Capture the cell that displays the provided text and extract its [x, y] central coordinate. 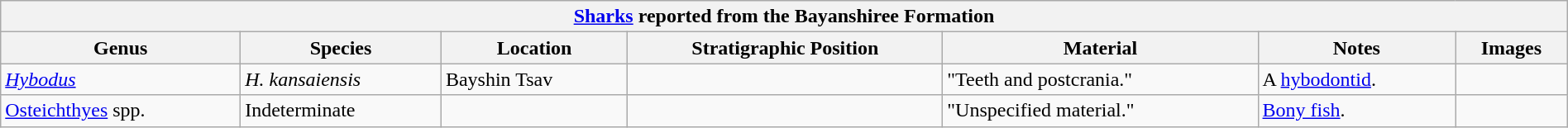
Genus [121, 48]
Sharks reported from the Bayanshiree Formation [784, 17]
Indeterminate [341, 111]
Bayshin Tsav [534, 79]
Stratigraphic Position [786, 48]
"Unspecified material." [1100, 111]
Hybodus [121, 79]
"Teeth and postcrania." [1100, 79]
Bony fish. [1356, 111]
Material [1100, 48]
Location [534, 48]
Images [1512, 48]
A hybodontid. [1356, 79]
Species [341, 48]
H. kansaiensis [341, 79]
Notes [1356, 48]
Osteichthyes spp. [121, 111]
